Scan for the cell matching the given text and deliver its (x, y) coordinate at center. 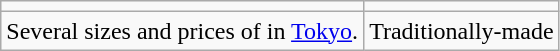
Several sizes and prices of in Tokyo. (182, 31)
Traditionally-made (462, 31)
